Scan for the cell matching the given text and deliver its [X, Y] coordinate at center. 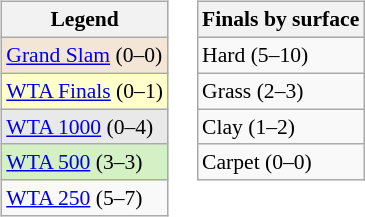
Legend [84, 20]
WTA 500 (3–3) [84, 162]
Grass (2–3) [280, 91]
Hard (5–10) [280, 55]
WTA Finals (0–1) [84, 91]
Grand Slam (0–0) [84, 55]
Clay (1–2) [280, 127]
WTA 1000 (0–4) [84, 127]
WTA 250 (5–7) [84, 198]
Finals by surface [280, 20]
Carpet (0–0) [280, 162]
